Detect which cell encompasses the target text, then output its (X, Y) center coordinate. 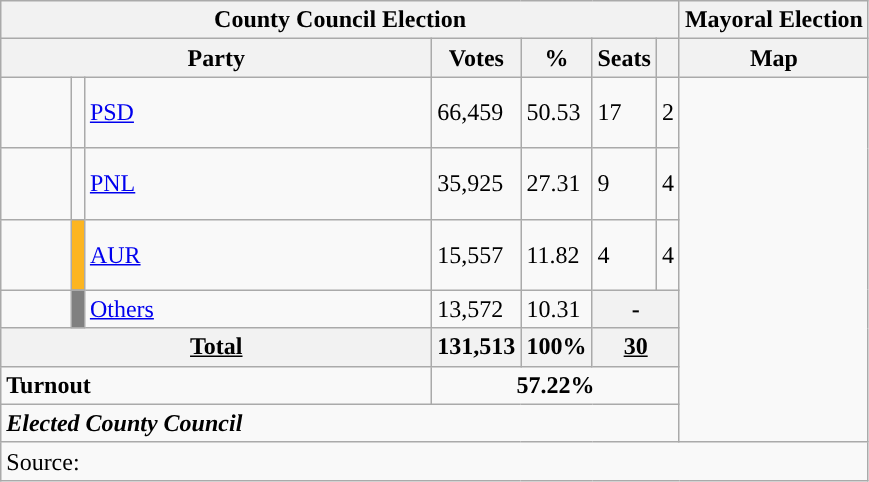
Turnout (216, 385)
Total (216, 347)
100% (556, 347)
Elected County Council (340, 423)
13,572 (476, 309)
2 (668, 112)
PNL (258, 184)
Others (258, 309)
County Council Election (340, 20)
11.82 (556, 254)
Votes (476, 58)
35,925 (476, 184)
Source: (435, 461)
Seats (624, 58)
50.53 (556, 112)
- (636, 309)
57.22% (556, 385)
66,459 (476, 112)
10.31 (556, 309)
PSD (258, 112)
Party (216, 58)
17 (624, 112)
27.31 (556, 184)
131,513 (476, 347)
% (556, 58)
Mayoral Election (774, 20)
AUR (258, 254)
30 (636, 347)
9 (624, 184)
Map (774, 58)
15,557 (476, 254)
